Locate the cell with the specified text and output its [X, Y] center coordinate. 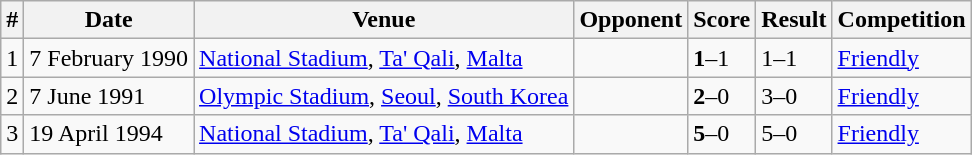
7 June 1991 [109, 96]
3–0 [794, 96]
2 [12, 96]
Result [794, 20]
7 February 1990 [109, 58]
Olympic Stadium, Seoul, South Korea [384, 96]
Score [722, 20]
3 [12, 134]
Opponent [631, 20]
# [12, 20]
2–0 [722, 96]
19 April 1994 [109, 134]
Date [109, 20]
Venue [384, 20]
Competition [902, 20]
1 [12, 58]
